Detect which cell encompasses the target text, then output its (x, y) center coordinate. 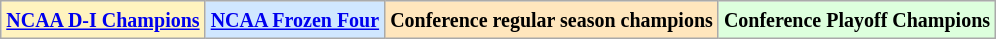
Conference regular season champions (552, 20)
NCAA Frozen Four (295, 20)
Conference Playoff Champions (856, 20)
NCAA D-I Champions (103, 20)
